For the text-containing cell, return its midpoint in (x, y) coordinate format. 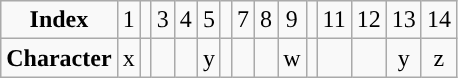
8 (266, 20)
z (438, 58)
1 (128, 20)
w (292, 58)
13 (404, 20)
11 (334, 20)
3 (162, 20)
Index (59, 20)
5 (208, 20)
Character (59, 58)
7 (242, 20)
x (128, 58)
4 (186, 20)
14 (438, 20)
9 (292, 20)
12 (368, 20)
